Search for the cell housing the specified text and yield its (x, y) center coordinate. 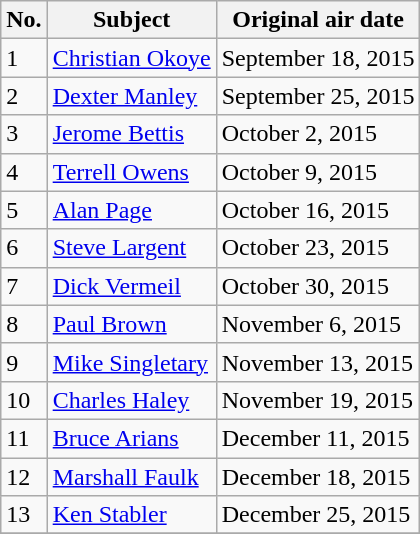
1 (24, 58)
Bruce Arians (132, 438)
Original air date (318, 20)
9 (24, 362)
October 23, 2015 (318, 248)
13 (24, 515)
September 18, 2015 (318, 58)
2 (24, 96)
November 19, 2015 (318, 400)
5 (24, 210)
11 (24, 438)
10 (24, 400)
6 (24, 248)
Paul Brown (132, 324)
November 13, 2015 (318, 362)
Terrell Owens (132, 172)
Subject (132, 20)
Ken Stabler (132, 515)
7 (24, 286)
Dick Vermeil (132, 286)
October 30, 2015 (318, 286)
December 11, 2015 (318, 438)
No. (24, 20)
Christian Okoye (132, 58)
Dexter Manley (132, 96)
Charles Haley (132, 400)
Marshall Faulk (132, 477)
Jerome Bettis (132, 134)
Mike Singletary (132, 362)
October 16, 2015 (318, 210)
December 18, 2015 (318, 477)
Alan Page (132, 210)
October 9, 2015 (318, 172)
December 25, 2015 (318, 515)
12 (24, 477)
4 (24, 172)
September 25, 2015 (318, 96)
November 6, 2015 (318, 324)
8 (24, 324)
3 (24, 134)
Steve Largent (132, 248)
October 2, 2015 (318, 134)
